Return the (x, y) coordinate for the center point of the cell that contains the specified text.  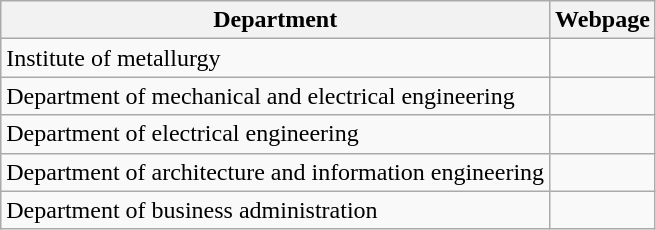
Department of electrical engineering (276, 134)
Department of business administration (276, 210)
Department (276, 20)
Department of architecture and information engineering (276, 172)
Department of mechanical and electrical engineering (276, 96)
Institute of metallurgy (276, 58)
Webpage (603, 20)
